Search for the cell housing the specified text and yield its [x, y] center coordinate. 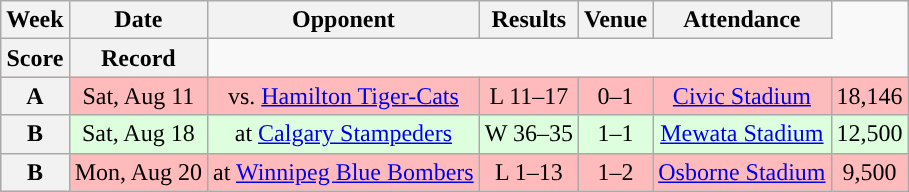
Venue [615, 20]
at Winnipeg Blue Bombers [344, 172]
12,500 [870, 134]
Results [528, 20]
Sat, Aug 18 [138, 134]
Sat, Aug 11 [138, 96]
Week [35, 20]
18,146 [870, 96]
Attendance [742, 20]
Osborne Stadium [742, 172]
9,500 [870, 172]
at Calgary Stampeders [344, 134]
L 11–17 [528, 96]
Score [35, 58]
1–2 [615, 172]
W 36–35 [528, 134]
1–1 [615, 134]
Record [138, 58]
L 1–13 [528, 172]
Date [138, 20]
0–1 [615, 96]
vs. Hamilton Tiger-Cats [344, 96]
Civic Stadium [742, 96]
Mewata Stadium [742, 134]
Mon, Aug 20 [138, 172]
Opponent [344, 20]
A [35, 96]
